For the text-containing cell, return its midpoint in (x, y) coordinate format. 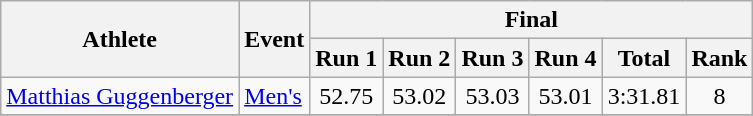
Rank (720, 58)
53.01 (566, 96)
8 (720, 96)
Final (532, 20)
Matthias Guggenberger (120, 96)
Event (274, 39)
Run 3 (492, 58)
Run 1 (346, 58)
52.75 (346, 96)
53.02 (420, 96)
Total (644, 58)
53.03 (492, 96)
3:31.81 (644, 96)
Athlete (120, 39)
Men's (274, 96)
Run 2 (420, 58)
Run 4 (566, 58)
